Identify which cell holds the provided text, then report its (X, Y) central coordinate. 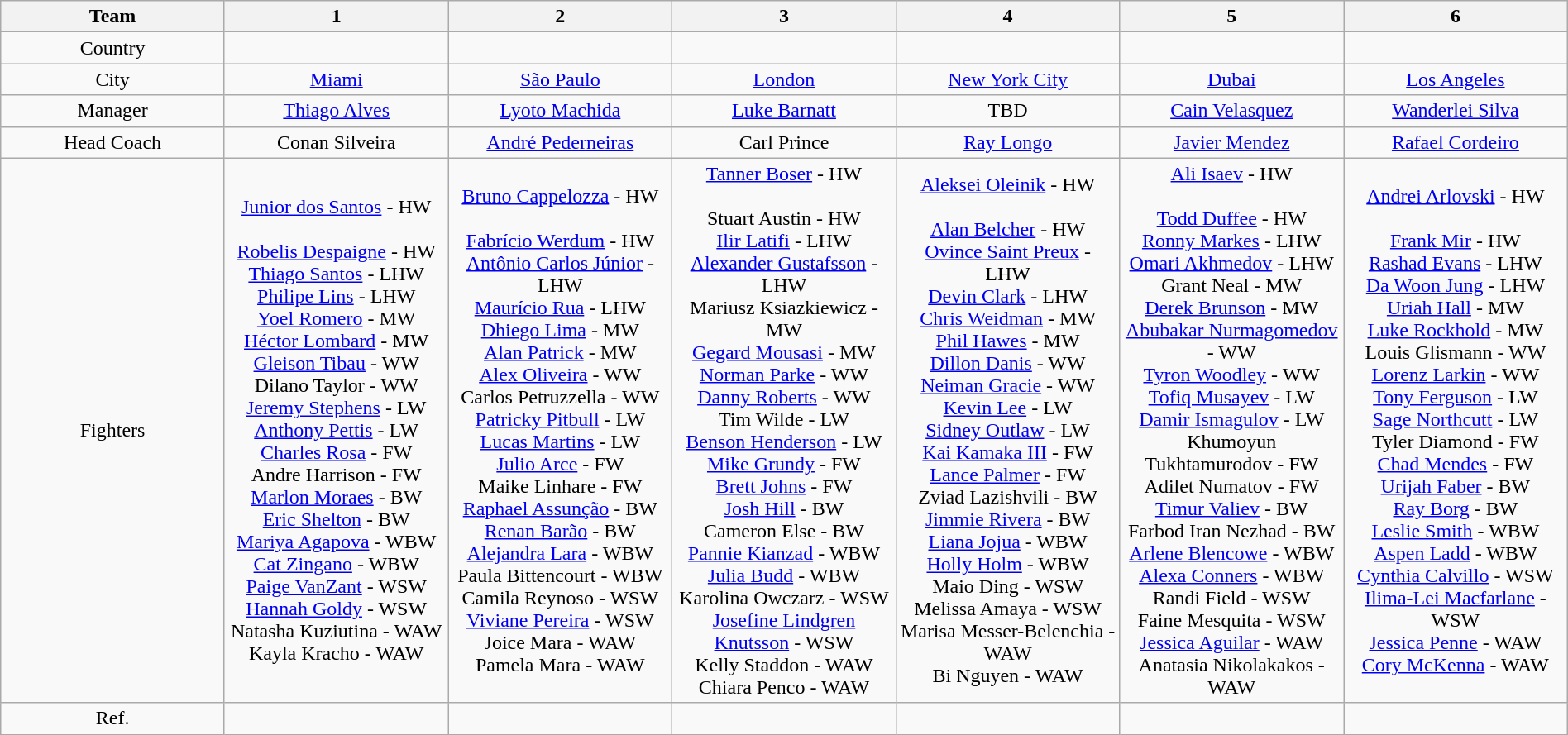
4 (1007, 17)
3 (784, 17)
Lyoto Machida (561, 111)
André Pederneiras (561, 142)
Javier Mendez (1232, 142)
Ref. (112, 718)
Los Angeles (1456, 79)
Luke Barnatt (784, 111)
Wanderlei Silva (1456, 111)
Country (112, 48)
5 (1232, 17)
Fighters (112, 430)
Head Coach (112, 142)
2 (561, 17)
1 (336, 17)
Team (112, 17)
London (784, 79)
Ray Longo (1007, 142)
Miami (336, 79)
Cain Velasquez (1232, 111)
TBD (1007, 111)
Rafael Cordeiro (1456, 142)
Conan Silveira (336, 142)
New York City (1007, 79)
6 (1456, 17)
City (112, 79)
Carl Prince (784, 142)
Dubai (1232, 79)
Manager (112, 111)
São Paulo (561, 79)
Thiago Alves (336, 111)
